Locate the cell with the specified text and output its [x, y] center coordinate. 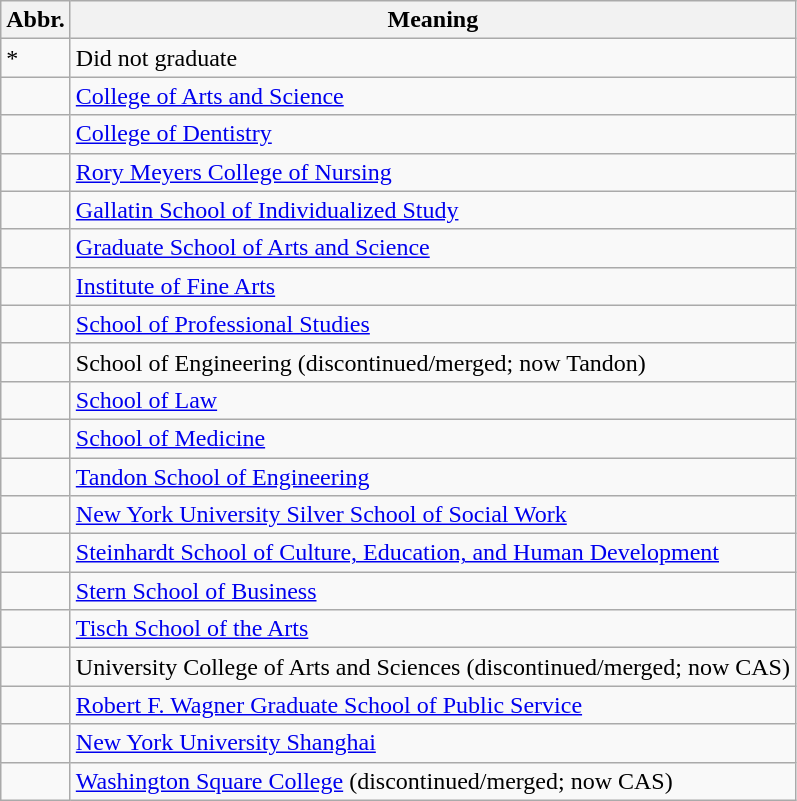
* [36, 58]
Stern School of Business [432, 591]
Institute of Fine Arts [432, 286]
College of Dentistry [432, 134]
Tandon School of Engineering [432, 477]
New York University Shanghai [432, 743]
Did not graduate [432, 58]
School of Law [432, 400]
University College of Arts and Sciences (discontinued/merged; now CAS) [432, 667]
Abbr. [36, 20]
New York University Silver School of Social Work [432, 515]
Rory Meyers College of Nursing [432, 172]
Steinhardt School of Culture, Education, and Human Development [432, 553]
School of Professional Studies [432, 324]
School of Engineering (discontinued/merged; now Tandon) [432, 362]
Graduate School of Arts and Science [432, 248]
Meaning [432, 20]
Tisch School of the Arts [432, 629]
Gallatin School of Individualized Study [432, 210]
Robert F. Wagner Graduate School of Public Service [432, 705]
College of Arts and Science [432, 96]
Washington Square College (discontinued/merged; now CAS) [432, 781]
School of Medicine [432, 438]
